Return (x, y) of the center of cell containing provided text 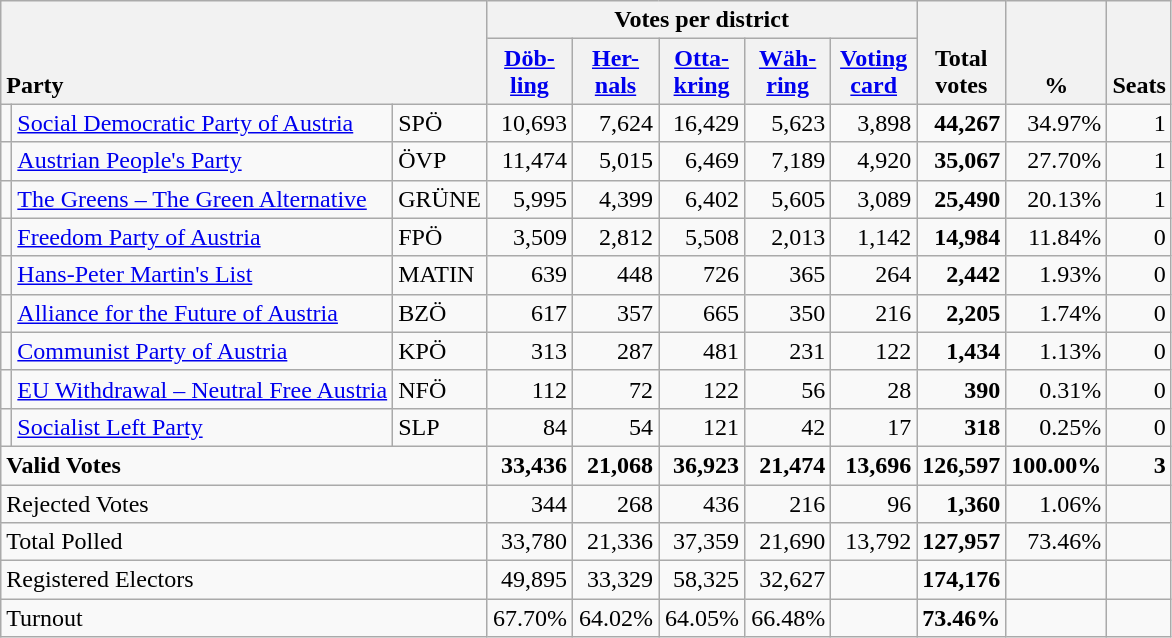
264 (874, 275)
639 (529, 275)
20.13% (1056, 199)
5,623 (788, 123)
MATIN (440, 275)
5,508 (702, 237)
56 (788, 389)
Otta-kring (702, 72)
268 (615, 503)
0.31% (1056, 389)
33,329 (615, 580)
Seats (1139, 52)
17 (874, 427)
Freedom Party of Austria (202, 237)
0.25% (1056, 427)
5,995 (529, 199)
Hans-Peter Martin's List (202, 275)
EU Withdrawal – Neutral Free Austria (202, 389)
7,624 (615, 123)
1.06% (1056, 503)
44,267 (962, 123)
Total Polled (244, 542)
436 (702, 503)
127,957 (962, 542)
KPÖ (440, 351)
121 (702, 427)
21,068 (615, 465)
1.93% (1056, 275)
Turnout (244, 618)
5,015 (615, 161)
FPÖ (440, 237)
10,693 (529, 123)
11,474 (529, 161)
Votes per district (701, 20)
100.00% (1056, 465)
1,434 (962, 351)
231 (788, 351)
318 (962, 427)
344 (529, 503)
49,895 (529, 580)
4,920 (874, 161)
28 (874, 389)
1,142 (874, 237)
32,627 (788, 580)
54 (615, 427)
96 (874, 503)
SPÖ (440, 123)
Votingcard (874, 72)
37,359 (702, 542)
1.74% (1056, 313)
SLP (440, 427)
2,205 (962, 313)
2,812 (615, 237)
42 (788, 427)
25,490 (962, 199)
GRÜNE (440, 199)
66.48% (788, 618)
617 (529, 313)
21,474 (788, 465)
Valid Votes (244, 465)
2,013 (788, 237)
481 (702, 351)
13,792 (874, 542)
BZÖ (440, 313)
3,509 (529, 237)
33,436 (529, 465)
ÖVP (440, 161)
287 (615, 351)
Rejected Votes (244, 503)
2,442 (962, 275)
Party (244, 52)
6,402 (702, 199)
Her-nals (615, 72)
5,605 (788, 199)
64.05% (702, 618)
1,360 (962, 503)
3,898 (874, 123)
Social Democratic Party of Austria (202, 123)
313 (529, 351)
Wäh-ring (788, 72)
33,780 (529, 542)
7,189 (788, 161)
365 (788, 275)
Döb-ling (529, 72)
The Greens – The Green Alternative (202, 199)
27.70% (1056, 161)
34.97% (1056, 123)
4,399 (615, 199)
13,696 (874, 465)
Totalvotes (962, 52)
Registered Electors (244, 580)
448 (615, 275)
35,067 (962, 161)
174,176 (962, 580)
357 (615, 313)
Socialist Left Party (202, 427)
665 (702, 313)
84 (529, 427)
350 (788, 313)
Alliance for the Future of Austria (202, 313)
Austrian People's Party (202, 161)
64.02% (615, 618)
36,923 (702, 465)
67.70% (529, 618)
6,469 (702, 161)
NFÖ (440, 389)
126,597 (962, 465)
11.84% (1056, 237)
21,336 (615, 542)
726 (702, 275)
3,089 (874, 199)
72 (615, 389)
Communist Party of Austria (202, 351)
58,325 (702, 580)
16,429 (702, 123)
14,984 (962, 237)
21,690 (788, 542)
1.13% (1056, 351)
3 (1139, 465)
390 (962, 389)
112 (529, 389)
% (1056, 52)
